Identify which cell holds the provided text, then report its [x, y] central coordinate. 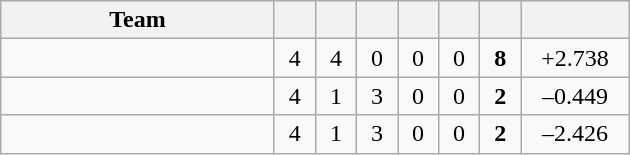
–0.449 [576, 96]
–2.426 [576, 134]
Team [138, 20]
+2.738 [576, 58]
8 [500, 58]
